Determine the (x, y) coordinate at the center of the cell enclosing the given text.  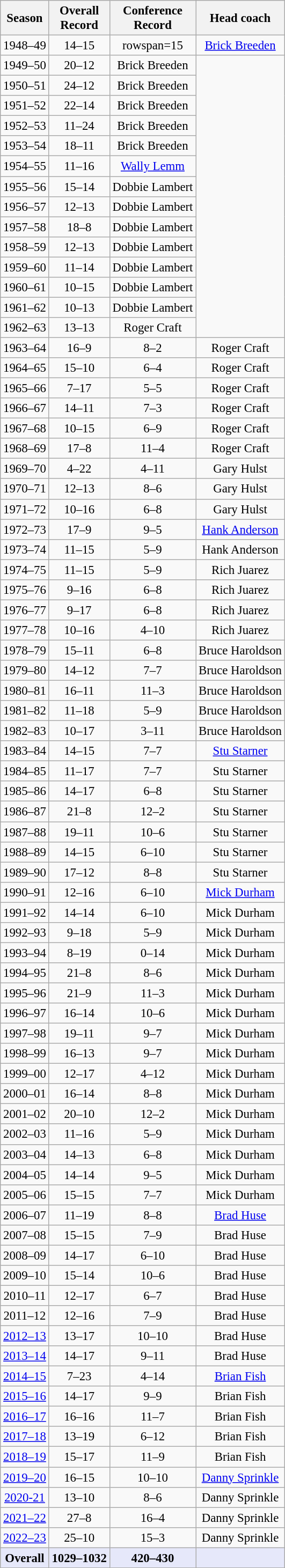
1029–1032 (79, 1558)
11–4 (152, 448)
11–17 (79, 771)
1972–73 (25, 529)
1954–55 (25, 166)
2019–20 (25, 1477)
2021–22 (25, 1518)
9–17 (79, 610)
14–11 (79, 408)
2005–06 (25, 1195)
14–13 (79, 1154)
11–14 (79, 267)
3–11 (152, 731)
17–12 (79, 872)
1990–91 (25, 892)
2001–02 (25, 1114)
6–9 (152, 429)
6–7 (152, 1295)
1973–74 (25, 549)
20–10 (79, 1114)
Wally Lemm (152, 166)
1997–98 (25, 1034)
14–12 (79, 671)
2000–01 (25, 1094)
2010–11 (25, 1295)
4–22 (79, 469)
4–14 (152, 1376)
1952–53 (25, 126)
18–8 (79, 227)
6–4 (152, 368)
16–16 (79, 1417)
1981–82 (25, 711)
1992–93 (25, 933)
15–10 (79, 368)
1951–52 (25, 106)
24–12 (79, 86)
7–17 (79, 388)
1949–50 (25, 65)
1960–61 (25, 288)
1986–87 (25, 812)
2017–18 (25, 1437)
16–15 (79, 1477)
1977–78 (25, 630)
4–10 (152, 630)
20–12 (79, 65)
1988–89 (25, 852)
ConferenceRecord (152, 18)
1974–75 (25, 570)
10–17 (79, 731)
Head coach (240, 18)
11–9 (152, 1457)
2016–17 (25, 1417)
2003–04 (25, 1154)
8–2 (152, 348)
2009–10 (25, 1276)
27–8 (79, 1518)
1957–58 (25, 227)
1983–84 (25, 751)
1965–66 (25, 388)
1999–00 (25, 1074)
13–19 (79, 1437)
1967–68 (25, 429)
15–11 (79, 650)
1968–69 (25, 448)
2015–16 (25, 1396)
17–9 (79, 529)
1994–95 (25, 973)
9–16 (79, 590)
9–11 (152, 1356)
7–3 (152, 408)
13–13 (79, 328)
1955–56 (25, 187)
17–8 (79, 448)
1995–96 (25, 993)
16–11 (79, 691)
11–7 (152, 1417)
2008–09 (25, 1255)
1975–76 (25, 590)
2002–03 (25, 1135)
1950–51 (25, 86)
2022–23 (25, 1537)
1963–64 (25, 348)
18–11 (79, 146)
2014–15 (25, 1376)
15–3 (152, 1537)
21–9 (79, 993)
1996–97 (25, 1013)
1966–67 (25, 408)
1962–63 (25, 328)
1959–60 (25, 267)
13–17 (79, 1336)
1982–83 (25, 731)
1969–70 (25, 469)
1961–62 (25, 307)
11–19 (79, 1215)
1978–79 (25, 650)
1948–49 (25, 46)
0–14 (152, 953)
25–10 (79, 1537)
2020-21 (25, 1497)
1976–77 (25, 610)
8–19 (79, 953)
16–13 (79, 1054)
1989–90 (25, 872)
13–10 (79, 1497)
2006–07 (25, 1215)
1998–99 (25, 1054)
420–430 (152, 1558)
1958–59 (25, 247)
2013–14 (25, 1356)
4–11 (152, 469)
1979–80 (25, 671)
rowspan=15 (152, 46)
4–12 (152, 1074)
1980–81 (25, 691)
1987–88 (25, 832)
1956–57 (25, 207)
1991–92 (25, 912)
Season (25, 18)
Overall (25, 1558)
1971–72 (25, 509)
1993–94 (25, 953)
2018–19 (25, 1457)
15–17 (79, 1457)
9–9 (152, 1396)
5–5 (152, 388)
16–4 (152, 1518)
1985–86 (25, 791)
16–9 (79, 348)
22–14 (79, 106)
9–18 (79, 933)
7–23 (79, 1376)
1953–54 (25, 146)
2011–12 (25, 1316)
2012–13 (25, 1336)
OverallRecord (79, 18)
11–24 (79, 126)
10–13 (79, 307)
2007–08 (25, 1235)
1970–71 (25, 489)
6–12 (152, 1437)
1984–85 (25, 771)
1964–65 (25, 368)
11–18 (79, 711)
2004–05 (25, 1175)
